Find where the given text appears and provide that cell's center as [x, y] coordinate. 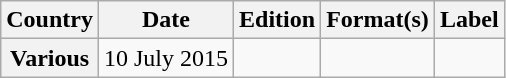
Format(s) [378, 20]
Date [166, 20]
Label [469, 20]
Edition [278, 20]
10 July 2015 [166, 58]
Various [50, 58]
Country [50, 20]
